Output the [x, y] coordinate of the center of the cell containing the given text.  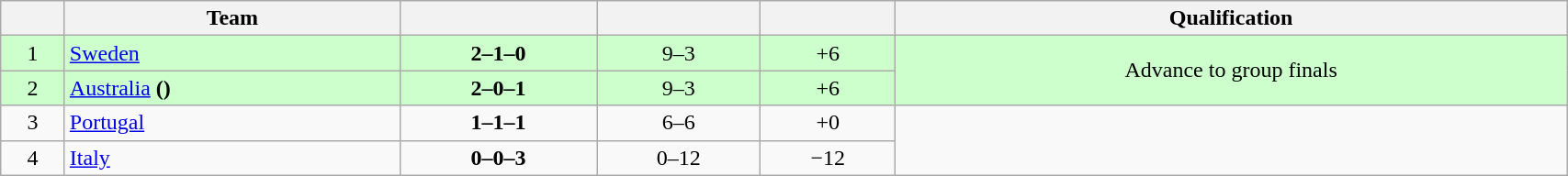
Advance to group finals [1231, 71]
Australia () [231, 88]
1 [33, 53]
Sweden [231, 53]
Portugal [231, 123]
2–0–1 [498, 88]
1–1–1 [498, 123]
6–6 [679, 123]
3 [33, 123]
Team [231, 18]
Qualification [1231, 18]
0–0–3 [498, 158]
2 [33, 88]
Italy [231, 158]
2–1–0 [498, 53]
−12 [829, 158]
4 [33, 158]
0–12 [679, 158]
+0 [829, 123]
